Extract the (x, y) coordinate from the center of the cell holding the provided text.  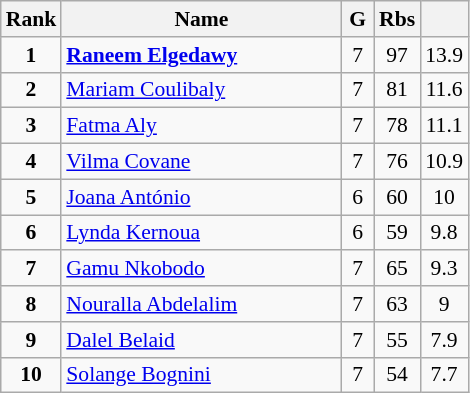
54 (397, 375)
63 (397, 304)
76 (397, 162)
Rank (32, 19)
Mariam Coulibaly (201, 90)
Joana António (201, 197)
7.7 (444, 375)
Lynda Kernoua (201, 233)
Rbs (397, 19)
10.9 (444, 162)
2 (32, 90)
65 (397, 269)
Dalel Belaid (201, 340)
97 (397, 55)
3 (32, 126)
59 (397, 233)
Nouralla Abdelalim (201, 304)
55 (397, 340)
8 (32, 304)
11.1 (444, 126)
81 (397, 90)
G (358, 19)
9.8 (444, 233)
Vilma Covane (201, 162)
Name (201, 19)
1 (32, 55)
4 (32, 162)
Solange Bognini (201, 375)
78 (397, 126)
9.3 (444, 269)
Raneem Elgedawy (201, 55)
5 (32, 197)
60 (397, 197)
Fatma Aly (201, 126)
11.6 (444, 90)
13.9 (444, 55)
Gamu Nkobodo (201, 269)
7.9 (444, 340)
